Search for the cell housing the specified text and yield its [x, y] center coordinate. 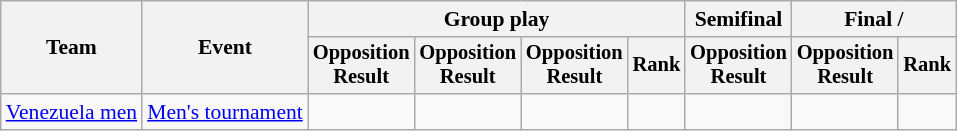
Men's tournament [225, 112]
Team [72, 48]
Final / [874, 19]
Semifinal [738, 19]
Venezuela men [72, 112]
Group play [496, 19]
Event [225, 48]
